Search for the cell housing the specified text and yield its [X, Y] center coordinate. 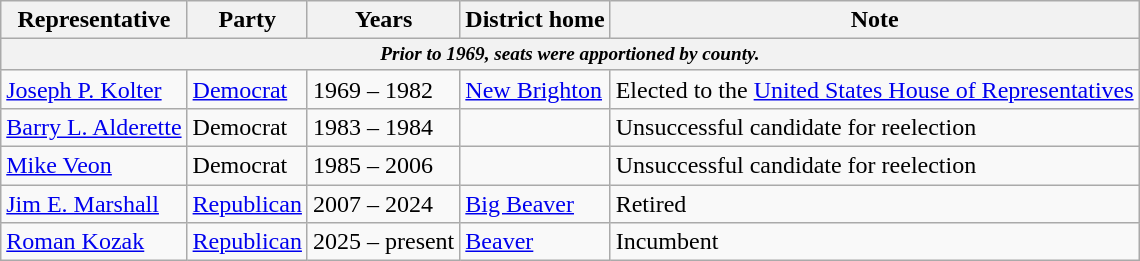
Jim E. Marshall [94, 204]
1983 – 1984 [383, 128]
District home [535, 20]
1969 – 1982 [383, 89]
Big Beaver [535, 204]
Party [247, 20]
Retired [874, 204]
Incumbent [874, 242]
1985 – 2006 [383, 166]
Years [383, 20]
Representative [94, 20]
2007 – 2024 [383, 204]
Beaver [535, 242]
Elected to the United States House of Representatives [874, 89]
Prior to 1969, seats were apportioned by county. [570, 55]
Mike Veon [94, 166]
Roman Kozak [94, 242]
New Brighton [535, 89]
Joseph P. Kolter [94, 89]
Barry L. Alderette [94, 128]
Note [874, 20]
2025 – present [383, 242]
